Provide the [x, y] coordinate of the cell's center where the given text is located.  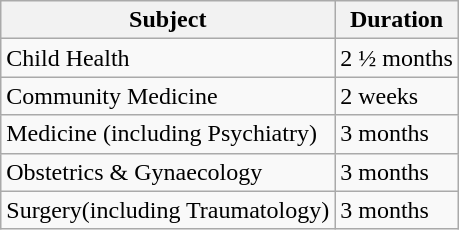
2 ½ months [397, 58]
Obstetrics & Gynaecology [168, 172]
Medicine (including Psychiatry) [168, 134]
Duration [397, 20]
Subject [168, 20]
Surgery(including Traumatology) [168, 210]
Community Medicine [168, 96]
Child Health [168, 58]
2 weeks [397, 96]
